Provide the (X, Y) coordinate of the cell's center where the given text is located.  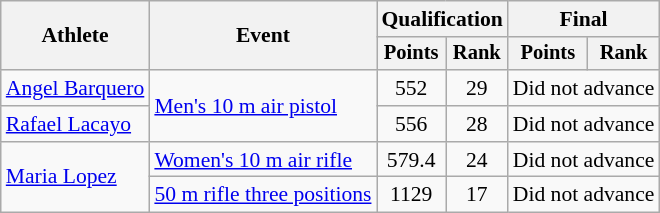
24 (477, 160)
Final (584, 19)
556 (410, 124)
Angel Barquero (76, 88)
29 (477, 88)
50 m rifle three positions (262, 195)
Men's 10 m air pistol (262, 106)
17 (477, 195)
1129 (410, 195)
Maria Lopez (76, 178)
552 (410, 88)
Rafael Lacayo (76, 124)
Event (262, 36)
Women's 10 m air rifle (262, 160)
579.4 (410, 160)
Qualification (442, 19)
Athlete (76, 36)
28 (477, 124)
